Find where the given text appears and provide that cell's center as (x, y) coordinate. 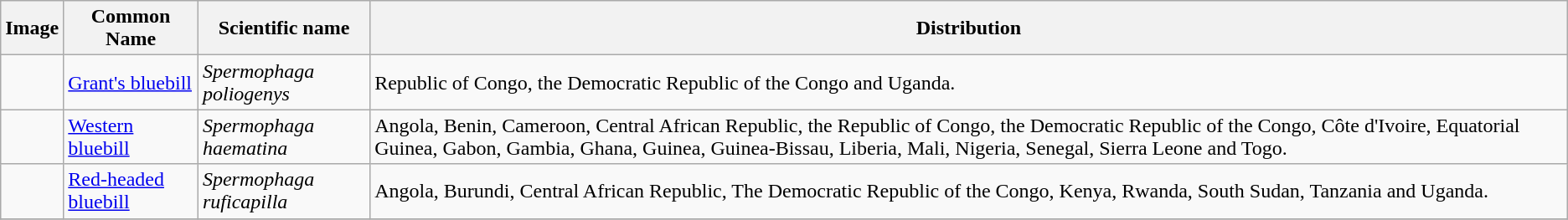
Red-headed bluebill (131, 191)
Western bluebill (131, 137)
Scientific name (283, 28)
Angola, Burundi, Central African Republic, The Democratic Republic of the Congo, Kenya, Rwanda, South Sudan, Tanzania and Uganda. (969, 191)
Spermophaga haematina (283, 137)
Common Name (131, 28)
Distribution (969, 28)
Image (32, 28)
Republic of Congo, the Democratic Republic of the Congo and Uganda. (969, 82)
Grant's bluebill (131, 82)
Spermophaga ruficapilla (283, 191)
Spermophaga poliogenys (283, 82)
